Scan for the cell matching the given text and deliver its [x, y] coordinate at center. 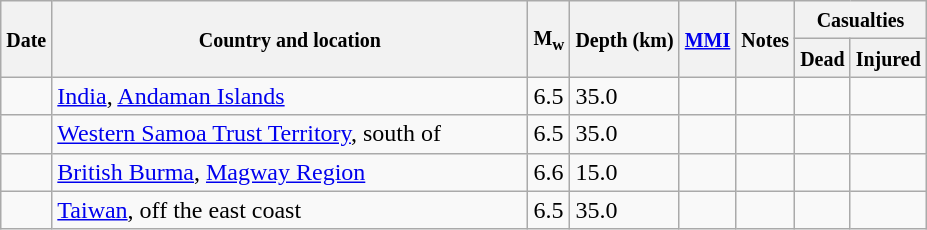
British Burma, Magway Region [290, 172]
Date [26, 39]
Casualties [861, 20]
Notes [766, 39]
India, Andaman Islands [290, 96]
Taiwan, off the east coast [290, 210]
Mw [549, 39]
MMI [708, 39]
15.0 [624, 172]
Depth (km) [624, 39]
Injured [888, 58]
Dead [823, 58]
Country and location [290, 39]
6.6 [549, 172]
Western Samoa Trust Territory, south of [290, 134]
